Determine the [x, y] coordinate at the center of the cell enclosing the given text.  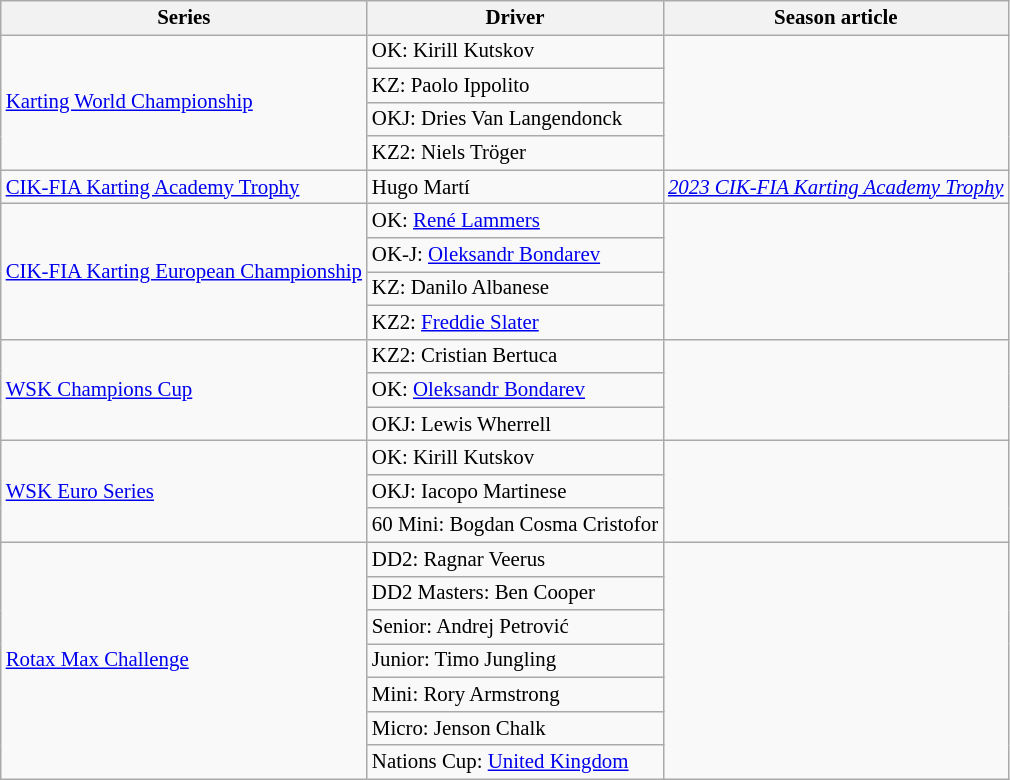
Mini: Rory Armstrong [515, 695]
CIK-FIA Karting Academy Trophy [184, 187]
OKJ: Lewis Wherrell [515, 424]
Nations Cup: United Kingdom [515, 762]
2023 CIK-FIA Karting Academy Trophy [836, 187]
DD2: Ragnar Veerus [515, 559]
WSK Euro Series [184, 492]
OKJ: Dries Van Langendonck [515, 119]
Rotax Max Challenge [184, 660]
OK: René Lammers [515, 221]
Driver [515, 18]
Season article [836, 18]
Junior: Timo Jungling [515, 661]
OK: Oleksandr Bondarev [515, 390]
Senior: Andrej Petrović [515, 627]
KZ: Paolo Ippolito [515, 85]
60 Mini: Bogdan Cosma Cristofor [515, 525]
DD2 Masters: Ben Cooper [515, 593]
WSK Champions Cup [184, 390]
KZ: Danilo Albanese [515, 288]
OKJ: Iacopo Martinese [515, 491]
KZ2: Freddie Slater [515, 322]
Karting World Championship [184, 102]
Series [184, 18]
CIK-FIA Karting European Championship [184, 272]
KZ2: Niels Tröger [515, 153]
Micro: Jenson Chalk [515, 728]
KZ2: Cristian Bertuca [515, 356]
Hugo Martí [515, 187]
OK-J: Oleksandr Bondarev [515, 255]
